Extract the (x, y) coordinate from the center of the cell holding the provided text.  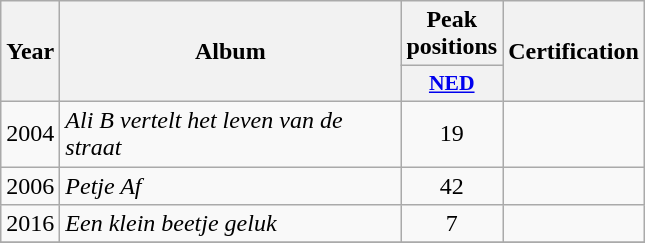
2006 (30, 185)
42 (452, 185)
NED (452, 84)
Een klein beetje geluk (230, 224)
2016 (30, 224)
Year (30, 52)
Ali B vertelt het leven van de straat (230, 134)
19 (452, 134)
2004 (30, 134)
Certification (574, 52)
Petje Af (230, 185)
Album (230, 52)
7 (452, 224)
Peak positions (452, 34)
